Locate the cell with the specified text and output its (x, y) center coordinate. 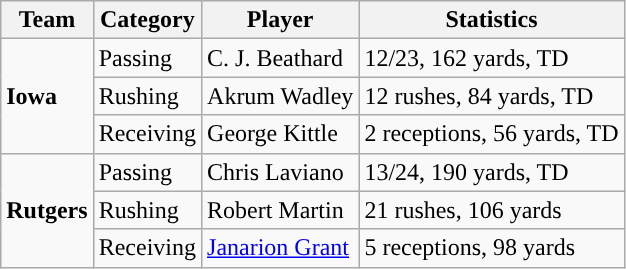
5 receptions, 98 yards (492, 248)
Robert Martin (280, 210)
Akrum Wadley (280, 96)
George Kittle (280, 134)
C. J. Beathard (280, 58)
Statistics (492, 20)
12/23, 162 yards, TD (492, 58)
Chris Laviano (280, 172)
Category (147, 20)
Player (280, 20)
Iowa (47, 96)
21 rushes, 106 yards (492, 210)
13/24, 190 yards, TD (492, 172)
2 receptions, 56 yards, TD (492, 134)
Team (47, 20)
12 rushes, 84 yards, TD (492, 96)
Rutgers (47, 210)
Janarion Grant (280, 248)
